Locate the cell with the specified text and output its (X, Y) center coordinate. 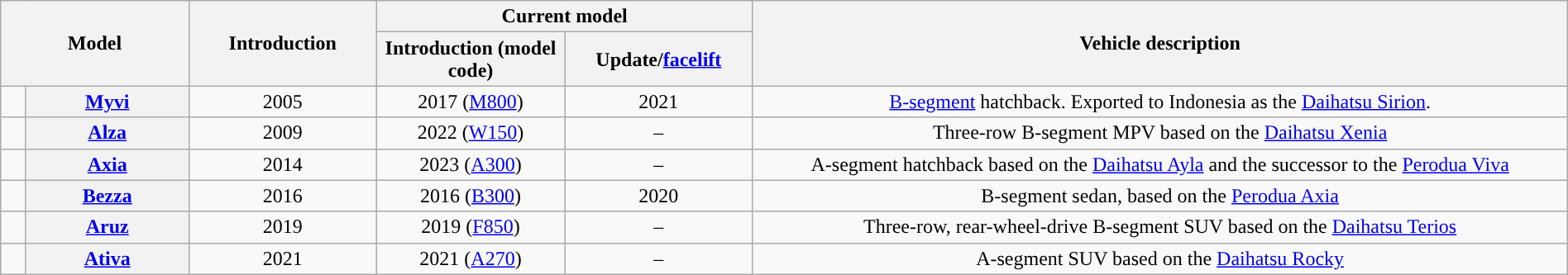
Current model (564, 17)
Model (94, 43)
Update/facelift (658, 59)
Three-row, rear-wheel-drive B-segment SUV based on the Daihatsu Terios (1159, 227)
2020 (658, 196)
2005 (283, 102)
2022 (W150) (470, 133)
A-segment SUV based on the Daihatsu Rocky (1159, 258)
2017 (M800) (470, 102)
Three-row B-segment MPV based on the Daihatsu Xenia (1159, 133)
Vehicle description (1159, 43)
Introduction (283, 43)
A-segment hatchback based on the Daihatsu Ayla and the successor to the Perodua Viva (1159, 164)
Axia (108, 164)
Introduction (model code) (470, 59)
2009 (283, 133)
B-segment hatchback. Exported to Indonesia as the Daihatsu Sirion. (1159, 102)
Myvi (108, 102)
2016 (B300) (470, 196)
Alza (108, 133)
2014 (283, 164)
Aruz (108, 227)
Bezza (108, 196)
2016 (283, 196)
Ativa (108, 258)
B-segment sedan, based on the Perodua Axia (1159, 196)
2019 (F850) (470, 227)
2021 (A270) (470, 258)
2023 (A300) (470, 164)
2019 (283, 227)
